For the text-containing cell, return its midpoint in [x, y] coordinate format. 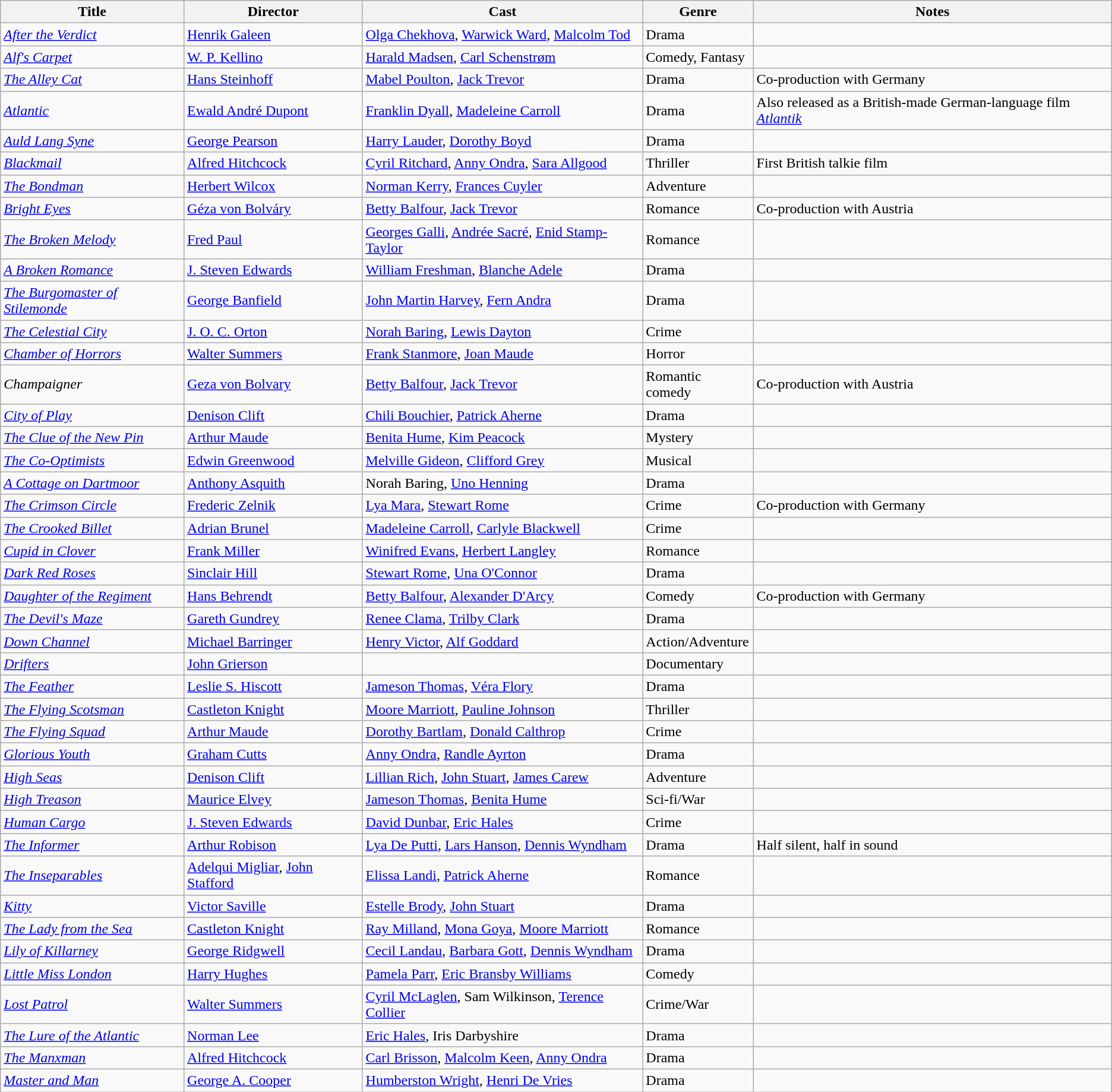
The Flying Scotsman [93, 709]
Title [93, 12]
The Flying Squad [93, 732]
Eric Hales, Iris Darbyshire [503, 1035]
George Pearson [273, 141]
The Lure of the Atlantic [93, 1035]
Alf's Carpet [93, 57]
Jameson Thomas, Benita Hume [503, 800]
John Martin Harvey, Fern Andra [503, 301]
Graham Cutts [273, 755]
Crime/War [698, 1004]
Arthur Robison [273, 845]
The Burgomaster of Stilemonde [93, 301]
George A. Cooper [273, 1080]
The Feather [93, 686]
Half silent, half in sound [933, 845]
Chamber of Horrors [93, 354]
Dorothy Bartlam, Donald Calthrop [503, 732]
The Crooked Billet [93, 528]
Fred Paul [273, 239]
The Alley Cat [93, 80]
Bright Eyes [93, 209]
Harald Madsen, Carl Schenstrøm [503, 57]
A Cottage on Dartmoor [93, 483]
A Broken Romance [93, 270]
Lya Mara, Stewart Rome [503, 506]
Hans Behrendt [273, 596]
Blackmail [93, 163]
Olga Chekhova, Warwick Ward, Malcolm Tod [503, 34]
Elissa Landi, Patrick Aherne [503, 876]
Mabel Poulton, Jack Trevor [503, 80]
Géza von Bolváry [273, 209]
Stewart Rome, Una O'Connor [503, 573]
Chili Bouchier, Patrick Aherne [503, 415]
Lillian Rich, John Stuart, James Carew [503, 777]
Norah Baring, Lewis Dayton [503, 331]
Renee Clama, Trilby Clark [503, 618]
Frank Stanmore, Joan Maude [503, 354]
Director [273, 12]
Jameson Thomas, Véra Flory [503, 686]
Sci-fi/War [698, 800]
Anthony Asquith [273, 483]
Melville Gideon, Clifford Grey [503, 460]
Harry Lauder, Dorothy Boyd [503, 141]
Geza von Bolvary [273, 385]
Cyril McLaglen, Sam Wilkinson, Terence Collier [503, 1004]
Humberston Wright, Henri De Vries [503, 1080]
J. O. C. Orton [273, 331]
Edwin Greenwood [273, 460]
Musical [698, 460]
Maurice Elvey [273, 800]
Cupid in Clover [93, 551]
Norah Baring, Uno Henning [503, 483]
Comedy, Fantasy [698, 57]
Glorious Youth [93, 755]
Champaigner [93, 385]
Herbert Wilcox [273, 186]
Genre [698, 12]
The Manxman [93, 1058]
William Freshman, Blanche Adele [503, 270]
The Co-Optimists [93, 460]
First British talkie film [933, 163]
Gareth Gundrey [273, 618]
High Treason [93, 800]
Georges Galli, Andrée Sacré, Enid Stamp-Taylor [503, 239]
Also released as a British-made German-language film Atlantik [933, 111]
City of Play [93, 415]
Adelqui Migliar, John Stafford [273, 876]
The Celestial City [93, 331]
Auld Lang Syne [93, 141]
George Banfield [273, 301]
Lya De Putti, Lars Hanson, Dennis Wyndham [503, 845]
Hans Steinhoff [273, 80]
Sinclair Hill [273, 573]
Michael Barringer [273, 641]
Norman Lee [273, 1035]
Estelle Brody, John Stuart [503, 906]
Cecil Landau, Barbara Gott, Dennis Wyndham [503, 951]
Horror [698, 354]
Action/Adventure [698, 641]
Frederic Zelnik [273, 506]
Adrian Brunel [273, 528]
The Inseparables [93, 876]
Ray Milland, Mona Goya, Moore Marriott [503, 929]
The Lady from the Sea [93, 929]
The Devil's Maze [93, 618]
Drifters [93, 664]
David Dunbar, Eric Hales [503, 822]
Little Miss London [93, 974]
Norman Kerry, Frances Cuyler [503, 186]
Cyril Ritchard, Anny Ondra, Sara Allgood [503, 163]
Madeleine Carroll, Carlyle Blackwell [503, 528]
Pamela Parr, Eric Bransby Williams [503, 974]
The Bondman [93, 186]
Lily of Killarney [93, 951]
Carl Brisson, Malcolm Keen, Anny Ondra [503, 1058]
Master and Man [93, 1080]
Ewald André Dupont [273, 111]
George Ridgwell [273, 951]
The Broken Melody [93, 239]
Human Cargo [93, 822]
The Informer [93, 845]
Down Channel [93, 641]
W. P. Kellino [273, 57]
Atlantic [93, 111]
Frank Miller [273, 551]
Benita Hume, Kim Peacock [503, 438]
Daughter of the Regiment [93, 596]
Moore Marriott, Pauline Johnson [503, 709]
Betty Balfour, Alexander D'Arcy [503, 596]
Documentary [698, 664]
Notes [933, 12]
Winifred Evans, Herbert Langley [503, 551]
Cast [503, 12]
John Grierson [273, 664]
Dark Red Roses [93, 573]
Kitty [93, 906]
Mystery [698, 438]
Henry Victor, Alf Goddard [503, 641]
Lost Patrol [93, 1004]
Franklin Dyall, Madeleine Carroll [503, 111]
The Crimson Circle [93, 506]
Victor Saville [273, 906]
High Seas [93, 777]
Romantic comedy [698, 385]
Anny Ondra, Randle Ayrton [503, 755]
After the Verdict [93, 34]
Henrik Galeen [273, 34]
The Clue of the New Pin [93, 438]
Harry Hughes [273, 974]
Leslie S. Hiscott [273, 686]
